Detect which cell encompasses the target text, then output its (x, y) center coordinate. 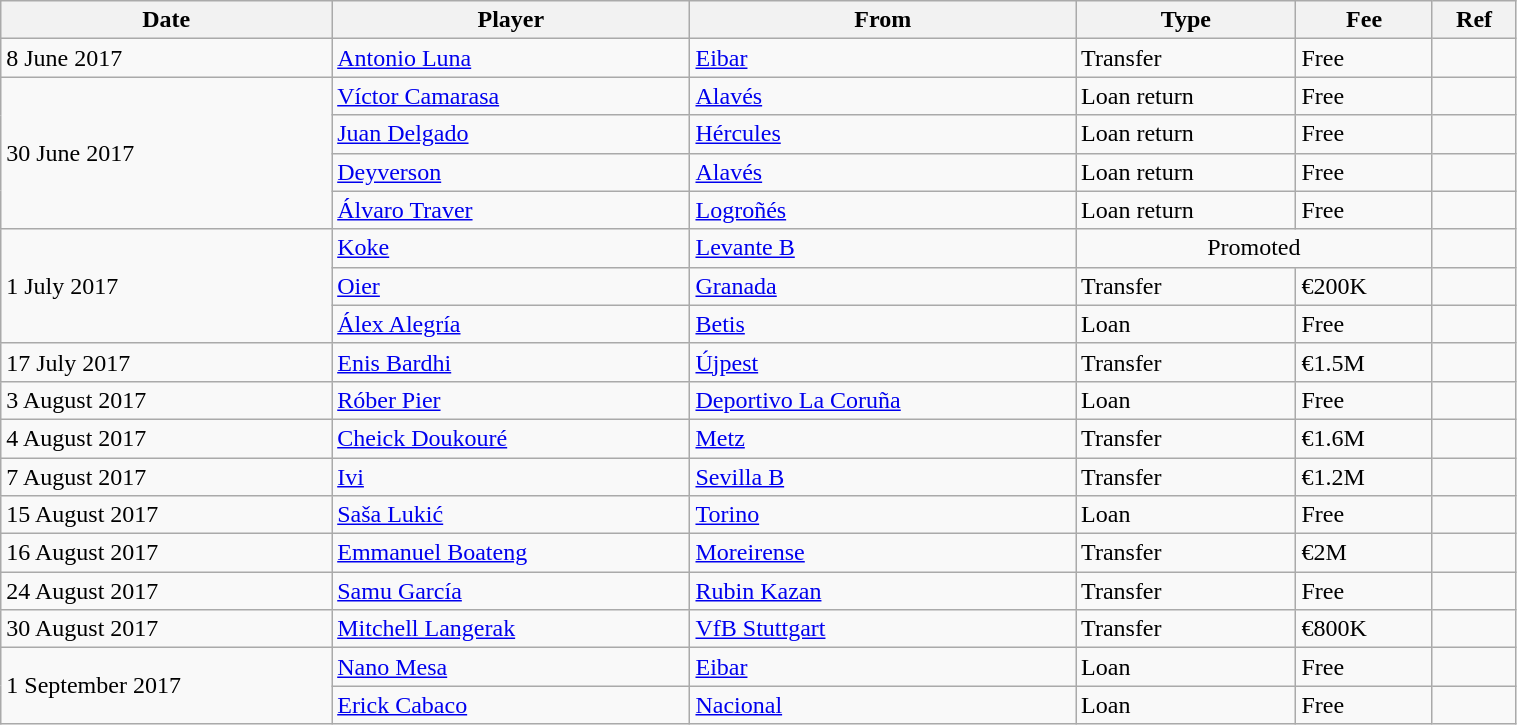
Enis Bardhi (511, 362)
Hércules (883, 134)
Juan Delgado (511, 134)
Róber Pier (511, 400)
Deyverson (511, 172)
Betis (883, 324)
Mitchell Langerak (511, 629)
1 July 2017 (166, 286)
Metz (883, 438)
€1.6M (1364, 438)
€800K (1364, 629)
Saša Lukić (511, 515)
Ref (1474, 20)
Újpest (883, 362)
17 July 2017 (166, 362)
€200K (1364, 286)
Moreirense (883, 553)
€1.2M (1364, 477)
€1.5M (1364, 362)
Álex Alegría (511, 324)
€2M (1364, 553)
Promoted (1254, 248)
7 August 2017 (166, 477)
Player (511, 20)
Levante B (883, 248)
VfB Stuttgart (883, 629)
Nacional (883, 705)
16 August 2017 (166, 553)
Cheick Doukouré (511, 438)
Antonio Luna (511, 58)
30 August 2017 (166, 629)
3 August 2017 (166, 400)
From (883, 20)
Koke (511, 248)
8 June 2017 (166, 58)
Samu García (511, 591)
Rubin Kazan (883, 591)
Logroñés (883, 210)
4 August 2017 (166, 438)
30 June 2017 (166, 153)
Oier (511, 286)
Fee (1364, 20)
Víctor Camarasa (511, 96)
24 August 2017 (166, 591)
Torino (883, 515)
Álvaro Traver (511, 210)
Ivi (511, 477)
Erick Cabaco (511, 705)
Nano Mesa (511, 667)
Granada (883, 286)
1 September 2017 (166, 686)
Type (1186, 20)
Emmanuel Boateng (511, 553)
Sevilla B (883, 477)
15 August 2017 (166, 515)
Deportivo La Coruña (883, 400)
Date (166, 20)
